For the text-containing cell, return its midpoint in [X, Y] coordinate format. 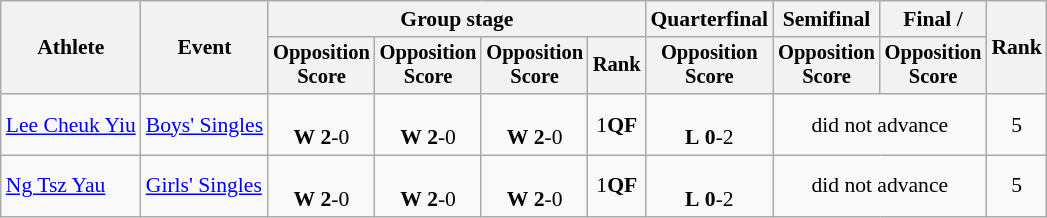
Final / [934, 19]
Girls' Singles [204, 186]
Semifinal [826, 19]
Athlete [71, 48]
Ng Tsz Yau [71, 186]
Event [204, 48]
Quarterfinal [710, 19]
Boys' Singles [204, 124]
Lee Cheuk Yiu [71, 124]
Group stage [456, 19]
